Capture the cell that displays the provided text and extract its [x, y] central coordinate. 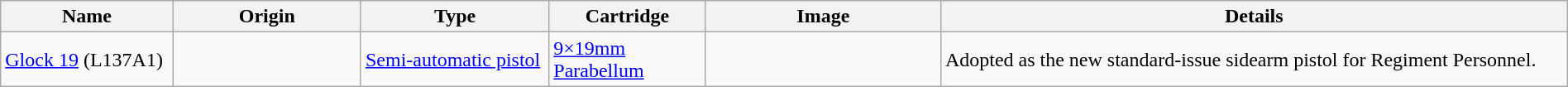
Details [1254, 17]
Cartridge [627, 17]
Origin [266, 17]
9×19mm Parabellum [627, 60]
Adopted as the new standard-issue sidearm pistol for Regiment Personnel. [1254, 60]
Image [823, 17]
Name [87, 17]
Glock 19 (L137A1) [87, 60]
Semi-automatic pistol [455, 60]
Type [455, 17]
